Identify which cell holds the provided text, then report its (X, Y) central coordinate. 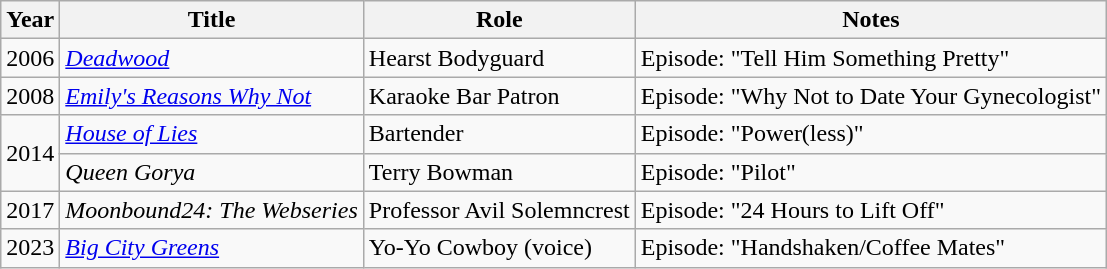
Title (212, 20)
Episode: "Handshaken/Coffee Mates" (870, 248)
Moonbound24: The Webseries (212, 210)
2014 (30, 153)
Queen Gorya (212, 172)
2017 (30, 210)
House of Lies (212, 134)
Professor Avil Solemncrest (499, 210)
2023 (30, 248)
Year (30, 20)
2008 (30, 96)
Big City Greens (212, 248)
Yo-Yo Cowboy (voice) (499, 248)
Episode: "24 Hours to Lift Off" (870, 210)
Episode: "Pilot" (870, 172)
Role (499, 20)
Terry Bowman (499, 172)
Hearst Bodyguard (499, 58)
2006 (30, 58)
Deadwood (212, 58)
Episode: "Power(less)" (870, 134)
Emily's Reasons Why Not (212, 96)
Notes (870, 20)
Episode: "Why Not to Date Your Gynecologist" (870, 96)
Karaoke Bar Patron (499, 96)
Bartender (499, 134)
Episode: "Tell Him Something Pretty" (870, 58)
